Return [X, Y] of the center of cell containing provided text 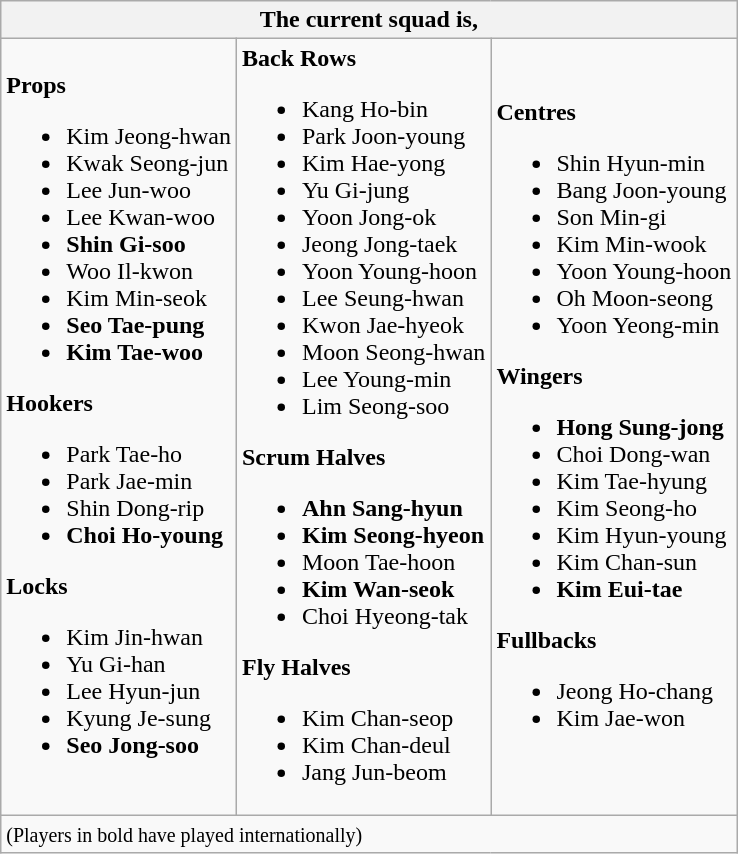
(Players in bold have played internationally) [369, 834]
The current squad is, [369, 20]
